Locate the cell with the specified text and output its (X, Y) center coordinate. 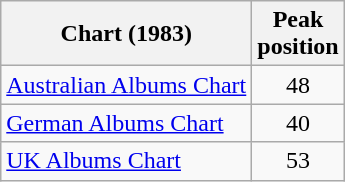
Australian Albums Chart (126, 85)
Peakposition (298, 34)
UK Albums Chart (126, 161)
Chart (1983) (126, 34)
40 (298, 123)
53 (298, 161)
48 (298, 85)
German Albums Chart (126, 123)
